Output the [x, y] coordinate of the center of the cell containing the given text.  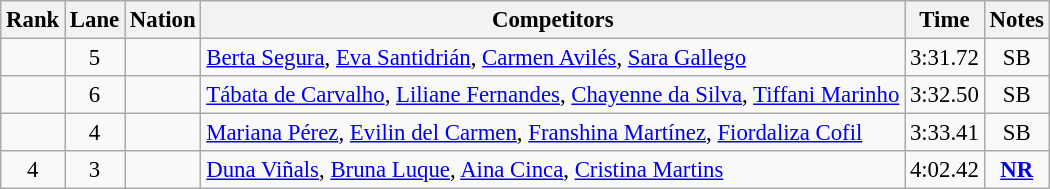
3:33.41 [945, 133]
3:31.72 [945, 58]
Notes [1016, 20]
Mariana Pérez, Evilin del Carmen, Franshina Martínez, Fiordaliza Cofil [553, 133]
5 [95, 58]
Nation [163, 20]
3:32.50 [945, 95]
Competitors [553, 20]
Rank [33, 20]
3 [95, 170]
Time [945, 20]
Lane [95, 20]
4:02.42 [945, 170]
6 [95, 95]
NR [1016, 170]
Duna Viñals, Bruna Luque, Aina Cinca, Cristina Martins [553, 170]
Berta Segura, Eva Santidrián, Carmen Avilés, Sara Gallego [553, 58]
Tábata de Carvalho, Liliane Fernandes, Chayenne da Silva, Tiffani Marinho [553, 95]
